Return (x, y) of the center of cell containing provided text 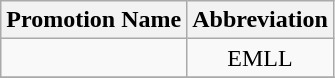
Promotion Name (94, 20)
EMLL (260, 58)
Abbreviation (260, 20)
